Pinpoint the cell where the given text exists, returning its [X, Y] midpoint coordinate. 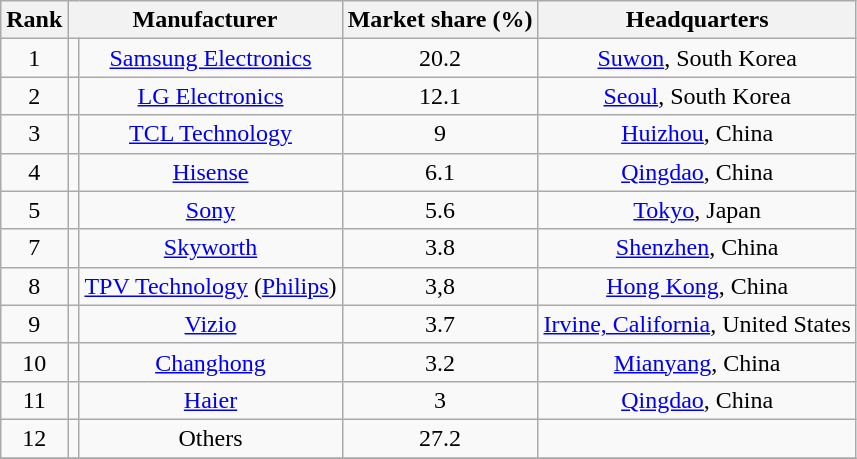
Skyworth [210, 248]
11 [34, 400]
TCL Technology [210, 134]
20.2 [440, 58]
1 [34, 58]
Sony [210, 210]
Tokyo, Japan [697, 210]
27.2 [440, 438]
Irvine, California, United States [697, 324]
2 [34, 96]
Shenzhen, China [697, 248]
8 [34, 286]
5.6 [440, 210]
Hong Kong, China [697, 286]
Mianyang, China [697, 362]
6.1 [440, 172]
TPV Technology (Philips) [210, 286]
4 [34, 172]
Headquarters [697, 20]
Hisense [210, 172]
12.1 [440, 96]
5 [34, 210]
Others [210, 438]
LG Electronics [210, 96]
Manufacturer [205, 20]
Huizhou, China [697, 134]
3.8 [440, 248]
7 [34, 248]
3.7 [440, 324]
12 [34, 438]
Vizio [210, 324]
3.2 [440, 362]
3,8 [440, 286]
Seoul, South Korea [697, 96]
Suwon, South Korea [697, 58]
Samsung Electronics [210, 58]
Haier [210, 400]
10 [34, 362]
Market share (%) [440, 20]
Changhong [210, 362]
Rank [34, 20]
